Pinpoint the cell where the given text exists, returning its [x, y] midpoint coordinate. 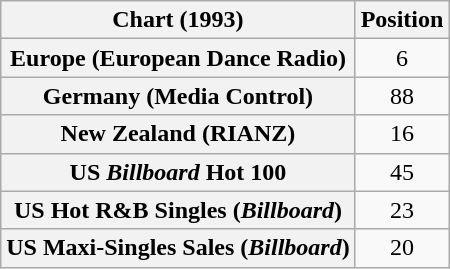
23 [402, 210]
Europe (European Dance Radio) [178, 58]
Chart (1993) [178, 20]
US Hot R&B Singles (Billboard) [178, 210]
US Billboard Hot 100 [178, 172]
6 [402, 58]
45 [402, 172]
US Maxi-Singles Sales (Billboard) [178, 248]
Germany (Media Control) [178, 96]
New Zealand (RIANZ) [178, 134]
16 [402, 134]
20 [402, 248]
88 [402, 96]
Position [402, 20]
